Extract the (X, Y) coordinate from the center of the cell holding the provided text.  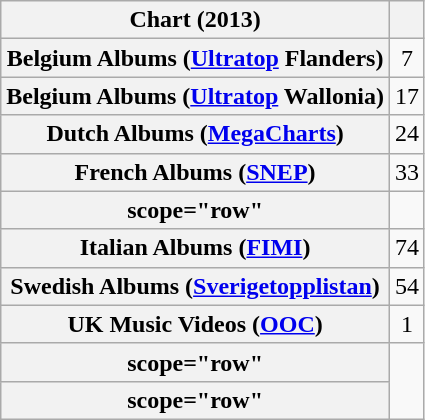
1 (406, 324)
Dutch Albums (MegaCharts) (196, 134)
UK Music Videos (OOC) (196, 324)
74 (406, 248)
54 (406, 286)
Belgium Albums (Ultratop Wallonia) (196, 96)
French Albums (SNEP) (196, 172)
Belgium Albums (Ultratop Flanders) (196, 58)
24 (406, 134)
Chart (2013) (196, 20)
17 (406, 96)
33 (406, 172)
Italian Albums (FIMI) (196, 248)
7 (406, 58)
Swedish Albums (Sverigetopplistan) (196, 286)
